Search for the cell housing the specified text and yield its [x, y] center coordinate. 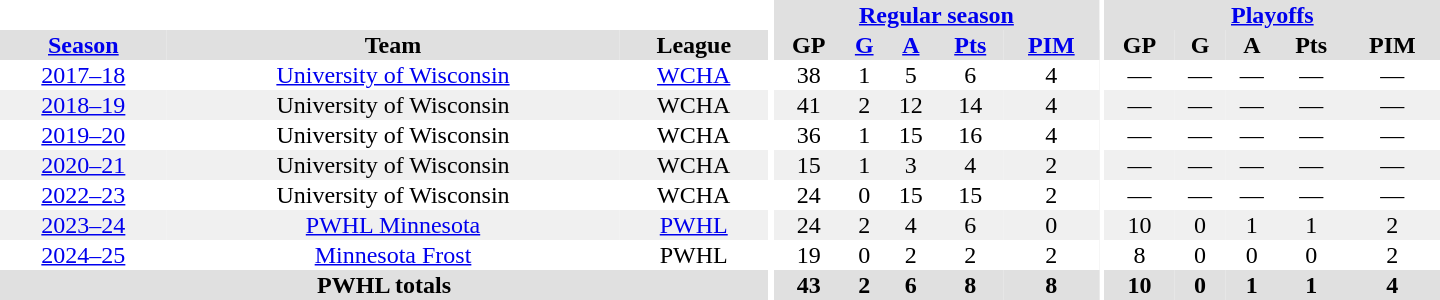
5 [911, 75]
19 [809, 255]
38 [809, 75]
2023–24 [84, 225]
43 [809, 285]
Minnesota Frost [394, 255]
2018–19 [84, 105]
3 [911, 165]
2022–23 [84, 195]
Team [394, 45]
PWHL totals [384, 285]
12 [911, 105]
League [694, 45]
16 [970, 135]
41 [809, 105]
2017–18 [84, 75]
36 [809, 135]
Regular season [936, 15]
14 [970, 105]
2020–21 [84, 165]
Season [84, 45]
Playoffs [1272, 15]
2024–25 [84, 255]
PWHL Minnesota [394, 225]
2019–20 [84, 135]
